Locate the cell with the specified text and output its [x, y] center coordinate. 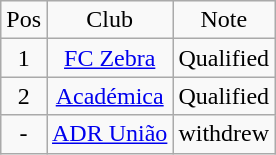
ADR União [109, 134]
Note [224, 20]
- [24, 134]
withdrew [224, 134]
1 [24, 58]
Pos [24, 20]
FC Zebra [109, 58]
Club [109, 20]
Académica [109, 96]
2 [24, 96]
